Determine the [x, y] coordinate at the center of the cell enclosing the given text.  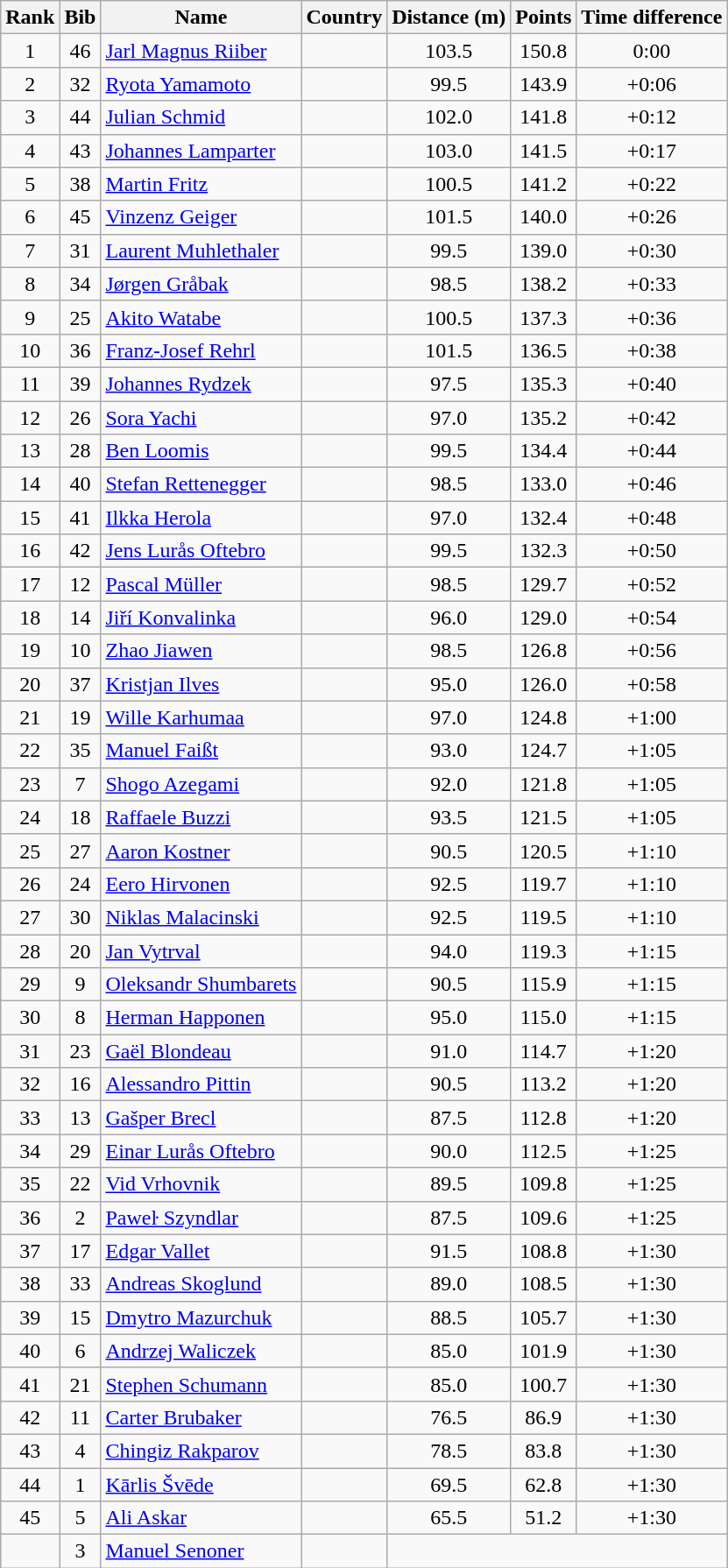
89.5 [449, 1184]
112.5 [543, 1151]
+1:00 [652, 717]
+0:48 [652, 518]
Laurent Muhlethaler [201, 251]
78.5 [449, 1451]
Ali Askar [201, 1518]
119.5 [543, 917]
Ilkka Herola [201, 518]
65.5 [449, 1518]
100.7 [543, 1384]
114.7 [543, 1051]
102.0 [449, 117]
109.8 [543, 1184]
129.0 [543, 618]
88.5 [449, 1317]
139.0 [543, 251]
Ryota Yamamoto [201, 84]
Sora Yachi [201, 418]
Franz-Josef Rehrl [201, 350]
Dmytro Mazurchuk [201, 1317]
Bib [81, 18]
150.8 [543, 51]
134.4 [543, 451]
136.5 [543, 350]
115.9 [543, 985]
Vid Vrhovnik [201, 1184]
103.5 [449, 51]
138.2 [543, 284]
141.8 [543, 117]
Chingiz Rakparov [201, 1451]
Jørgen Gråbak [201, 284]
101.9 [543, 1351]
121.8 [543, 784]
+0:30 [652, 251]
Raffaele Buzzi [201, 817]
108.5 [543, 1284]
Gaël Blondeau [201, 1051]
126.8 [543, 651]
+0:36 [652, 317]
Einar Lurås Oftebro [201, 1151]
Jan Vytrval [201, 950]
Vinzenz Geiger [201, 217]
Gašper Brecl [201, 1118]
62.8 [543, 1485]
86.9 [543, 1417]
129.7 [543, 584]
126.0 [543, 684]
132.3 [543, 551]
Jarl Magnus Riiber [201, 51]
51.2 [543, 1518]
Akito Watabe [201, 317]
92.0 [449, 784]
+0:40 [652, 384]
Eero Hirvonen [201, 884]
+0:54 [652, 618]
120.5 [543, 851]
+0:44 [652, 451]
143.9 [543, 84]
Andrzej Waliczek [201, 1351]
140.0 [543, 217]
Zhao Jiawen [201, 651]
97.5 [449, 384]
+0:58 [652, 684]
108.8 [543, 1251]
112.8 [543, 1118]
+0:52 [652, 584]
Kristjan Ilves [201, 684]
Pascal Müller [201, 584]
+0:38 [652, 350]
135.3 [543, 384]
96.0 [449, 618]
Carter Brubaker [201, 1417]
105.7 [543, 1317]
Jens Lurås Oftebro [201, 551]
124.8 [543, 717]
91.5 [449, 1251]
132.4 [543, 518]
121.5 [543, 817]
135.2 [543, 418]
Alessandro Pittin [201, 1084]
46 [81, 51]
Paweŀ Szyndlar [201, 1218]
0:00 [652, 51]
94.0 [449, 950]
+0:06 [652, 84]
Wille Karhumaa [201, 717]
Martin Fritz [201, 184]
Niklas Malacinski [201, 917]
133.0 [543, 484]
Julian Schmid [201, 117]
Andreas Skoglund [201, 1284]
Country [344, 18]
Name [201, 18]
Manuel Faißt [201, 751]
119.7 [543, 884]
91.0 [449, 1051]
83.8 [543, 1451]
89.0 [449, 1284]
Stefan Rettenegger [201, 484]
Jiří Konvalinka [201, 618]
+0:22 [652, 184]
Herman Happonen [201, 1018]
Johannes Lamparter [201, 151]
Oleksandr Shumbarets [201, 985]
Aaron Kostner [201, 851]
90.0 [449, 1151]
93.5 [449, 817]
Johannes Rydzek [201, 384]
141.2 [543, 184]
Ben Loomis [201, 451]
Edgar Vallet [201, 1251]
+0:33 [652, 284]
109.6 [543, 1218]
124.7 [543, 751]
Kārlis Švēde [201, 1485]
Stephen Schumann [201, 1384]
103.0 [449, 151]
Time difference [652, 18]
137.3 [543, 317]
Points [543, 18]
141.5 [543, 151]
+0:17 [652, 151]
+0:26 [652, 217]
Shogo Azegami [201, 784]
Rank [30, 18]
115.0 [543, 1018]
+0:46 [652, 484]
Distance (m) [449, 18]
Manuel Senoner [201, 1551]
69.5 [449, 1485]
76.5 [449, 1417]
+0:12 [652, 117]
113.2 [543, 1084]
+0:42 [652, 418]
+0:56 [652, 651]
93.0 [449, 751]
+0:50 [652, 551]
119.3 [543, 950]
